Identify which cell holds the provided text, then report its (X, Y) central coordinate. 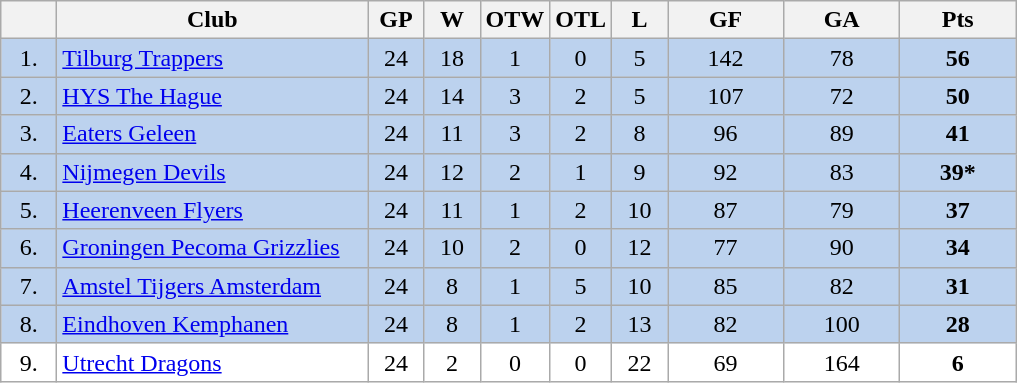
89 (842, 134)
41 (958, 134)
1. (29, 58)
Tilburg Trappers (212, 58)
18 (452, 58)
7. (29, 286)
L (640, 20)
HYS The Hague (212, 96)
Groningen Pecoma Grizzlies (212, 248)
83 (842, 172)
Nijmegen Devils (212, 172)
Eaters Geleen (212, 134)
69 (726, 362)
164 (842, 362)
9 (640, 172)
8. (29, 324)
6 (958, 362)
85 (726, 286)
87 (726, 210)
56 (958, 58)
37 (958, 210)
13 (640, 324)
78 (842, 58)
107 (726, 96)
3. (29, 134)
Club (212, 20)
GF (726, 20)
GP (396, 20)
Amstel Tijgers Amsterdam (212, 286)
Utrecht Dragons (212, 362)
4. (29, 172)
90 (842, 248)
96 (726, 134)
50 (958, 96)
22 (640, 362)
39* (958, 172)
31 (958, 286)
Eindhoven Kemphanen (212, 324)
OTL (581, 20)
34 (958, 248)
100 (842, 324)
GA (842, 20)
14 (452, 96)
142 (726, 58)
5. (29, 210)
28 (958, 324)
9. (29, 362)
OTW (515, 20)
6. (29, 248)
92 (726, 172)
72 (842, 96)
77 (726, 248)
Heerenveen Flyers (212, 210)
Pts (958, 20)
79 (842, 210)
2. (29, 96)
W (452, 20)
